Output the [X, Y] coordinate of the center of the cell containing the given text.  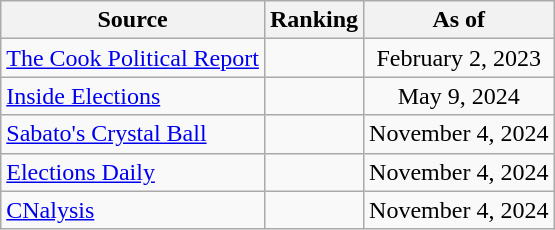
February 2, 2023 [459, 58]
The Cook Political Report [133, 58]
Sabato's Crystal Ball [133, 134]
Ranking [314, 20]
Elections Daily [133, 172]
Inside Elections [133, 96]
Source [133, 20]
CNalysis [133, 210]
As of [459, 20]
May 9, 2024 [459, 96]
